For the text-containing cell, return its midpoint in (x, y) coordinate format. 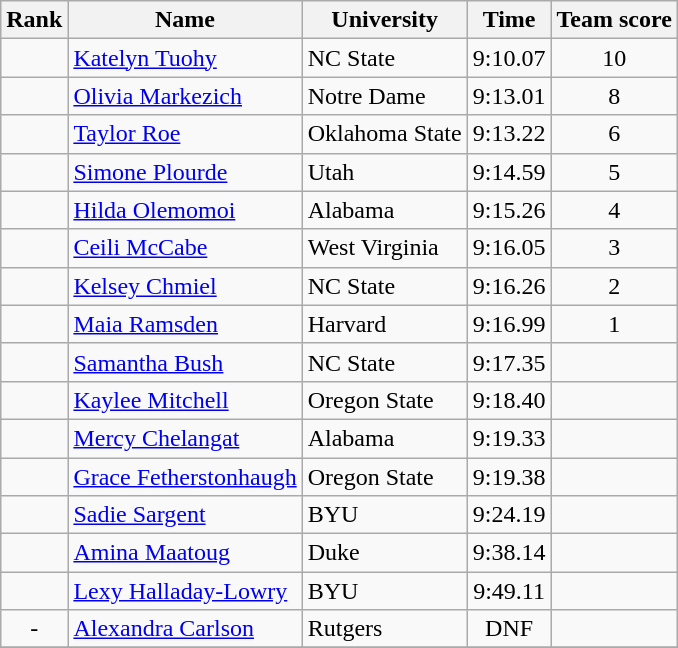
9:17.35 (509, 362)
Mercy Chelangat (185, 438)
9:14.59 (509, 172)
West Virginia (384, 248)
Lexy Halladay-Lowry (185, 591)
Team score (614, 20)
9:10.07 (509, 58)
9:38.14 (509, 553)
DNF (509, 629)
9:15.26 (509, 210)
6 (614, 134)
Time (509, 20)
Ceili McCabe (185, 248)
9:13.22 (509, 134)
Alexandra Carlson (185, 629)
Notre Dame (384, 96)
Kaylee Mitchell (185, 400)
9:19.38 (509, 477)
8 (614, 96)
4 (614, 210)
Harvard (384, 324)
University (384, 20)
Maia Ramsden (185, 324)
2 (614, 286)
Katelyn Tuohy (185, 58)
1 (614, 324)
9:49.11 (509, 591)
Grace Fetherstonhaugh (185, 477)
Name (185, 20)
Simone Plourde (185, 172)
- (34, 629)
3 (614, 248)
Olivia Markezich (185, 96)
Utah (384, 172)
Duke (384, 553)
5 (614, 172)
9:18.40 (509, 400)
Taylor Roe (185, 134)
9:19.33 (509, 438)
Sadie Sargent (185, 515)
Hilda Olemomoi (185, 210)
10 (614, 58)
9:13.01 (509, 96)
Kelsey Chmiel (185, 286)
Rutgers (384, 629)
9:16.26 (509, 286)
Amina Maatoug (185, 553)
Oklahoma State (384, 134)
9:16.05 (509, 248)
Rank (34, 20)
9:16.99 (509, 324)
9:24.19 (509, 515)
Samantha Bush (185, 362)
